For the text-containing cell, return its midpoint in [X, Y] coordinate format. 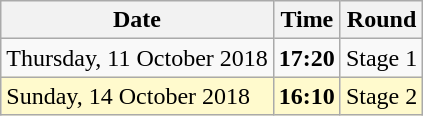
Date [138, 20]
Round [381, 20]
17:20 [306, 58]
Sunday, 14 October 2018 [138, 96]
Thursday, 11 October 2018 [138, 58]
16:10 [306, 96]
Stage 2 [381, 96]
Time [306, 20]
Stage 1 [381, 58]
